Output the [X, Y] coordinate of the center of the cell containing the given text.  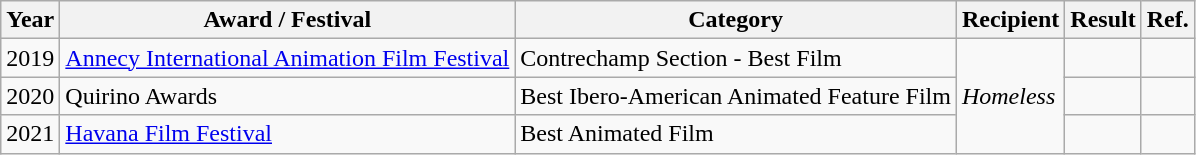
Category [736, 20]
Best Ibero-American Animated Feature Film [736, 96]
Annecy International Animation Film Festival [288, 58]
2021 [30, 134]
Quirino Awards [288, 96]
Year [30, 20]
Best Animated Film [736, 134]
Result [1103, 20]
Contrechamp Section - Best Film [736, 58]
Havana Film Festival [288, 134]
2019 [30, 58]
Award / Festival [288, 20]
Homeless [1010, 96]
Ref. [1168, 20]
Recipient [1010, 20]
2020 [30, 96]
